Return the (X, Y) coordinate for the center point of the cell that contains the specified text.  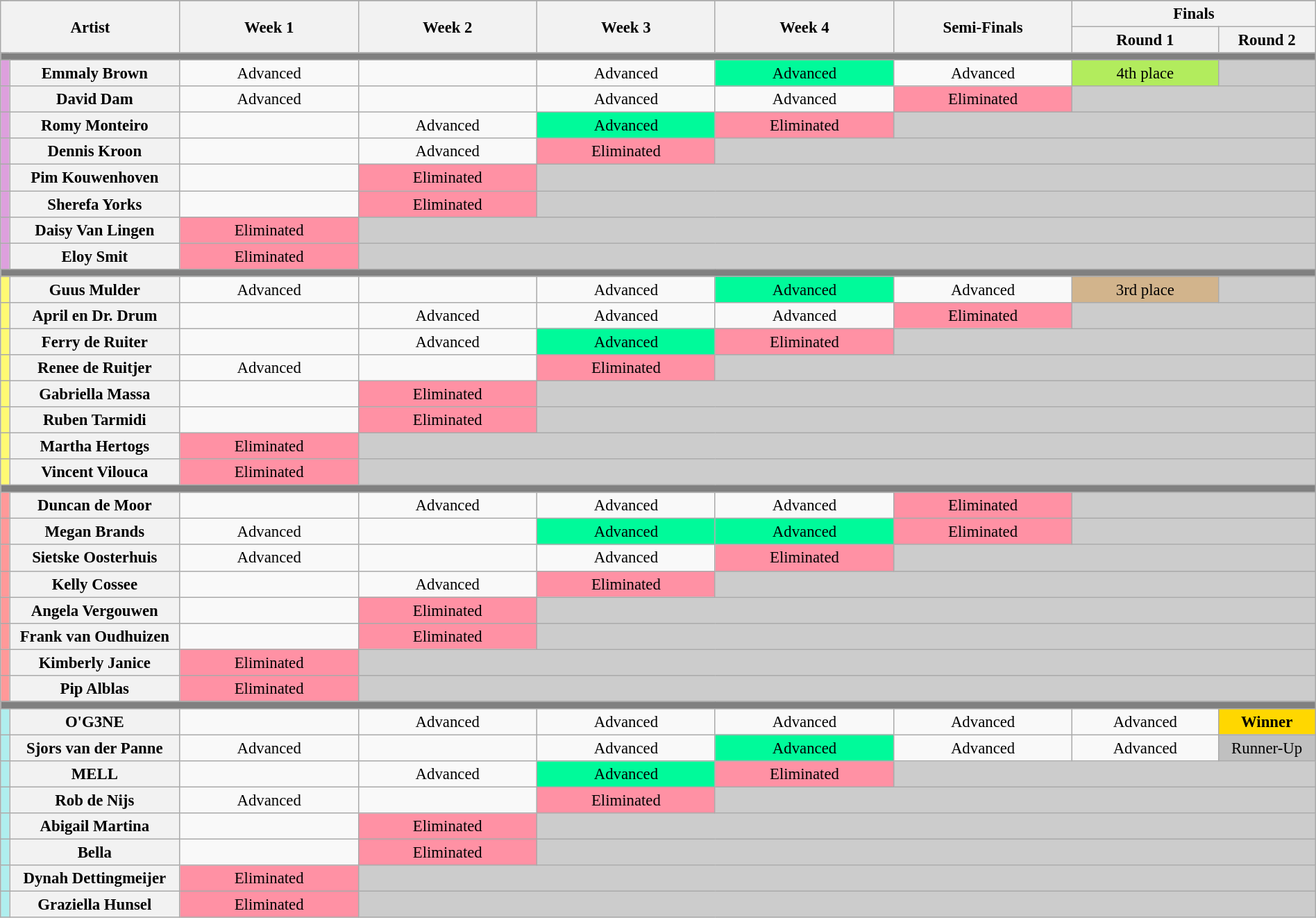
Dynah Dettingmeijer (95, 878)
Round 2 (1267, 40)
Gabriella Massa (95, 394)
Week 4 (804, 26)
Abigail Martina (95, 826)
Sietske Oosterhuis (95, 558)
Pim Kouwenhoven (95, 178)
Runner-Up (1267, 748)
Week 1 (269, 26)
Week 2 (447, 26)
Winner (1267, 722)
Artist (90, 26)
Emmaly Brown (95, 74)
4th place (1145, 74)
Dennis Kroon (95, 152)
Rob de Nijs (95, 801)
Pip Alblas (95, 689)
Round 1 (1145, 40)
Megan Brands (95, 532)
Finals (1194, 14)
Vincent Vilouca (95, 472)
David Dam (95, 99)
Ruben Tarmidi (95, 420)
Kimberly Janice (95, 662)
Guus Mulder (95, 290)
Week 3 (626, 26)
Semi-Finals (983, 26)
April en Dr. Drum (95, 316)
Eloy Smit (95, 256)
Kelly Cossee (95, 584)
Martha Hertogs (95, 447)
Daisy Van Lingen (95, 230)
Romy Monteiro (95, 126)
Duncan de Moor (95, 506)
O'G3NE (95, 722)
Graziella Hunsel (95, 905)
Angela Vergouwen (95, 610)
3rd place (1145, 290)
Frank van Oudhuizen (95, 636)
Renee de Ruitjer (95, 368)
Sjors van der Panne (95, 748)
Ferry de Ruiter (95, 342)
Sherefa Yorks (95, 204)
MELL (95, 774)
Bella (95, 853)
